Detect which cell encompasses the target text, then output its [X, Y] center coordinate. 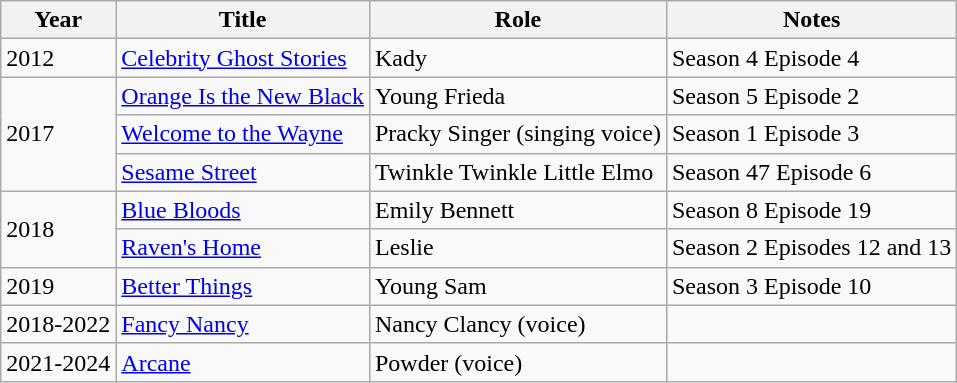
Welcome to the Wayne [243, 134]
Emily Bennett [518, 210]
Twinkle Twinkle Little Elmo [518, 172]
Season 47 Episode 6 [811, 172]
Season 5 Episode 2 [811, 96]
Nancy Clancy (voice) [518, 324]
Season 8 Episode 19 [811, 210]
Season 1 Episode 3 [811, 134]
Pracky Singer (singing voice) [518, 134]
2019 [58, 286]
Better Things [243, 286]
2018 [58, 229]
Powder (voice) [518, 362]
Leslie [518, 248]
2017 [58, 134]
Raven's Home [243, 248]
Orange Is the New Black [243, 96]
Year [58, 20]
Title [243, 20]
Young Sam [518, 286]
Kady [518, 58]
2021-2024 [58, 362]
Sesame Street [243, 172]
Fancy Nancy [243, 324]
2012 [58, 58]
Season 2 Episodes 12 and 13 [811, 248]
Blue Bloods [243, 210]
Role [518, 20]
2018-2022 [58, 324]
Celebrity Ghost Stories [243, 58]
Notes [811, 20]
Season 3 Episode 10 [811, 286]
Arcane [243, 362]
Season 4 Episode 4 [811, 58]
Young Frieda [518, 96]
